Identify which cell holds the provided text, then report its [X, Y] central coordinate. 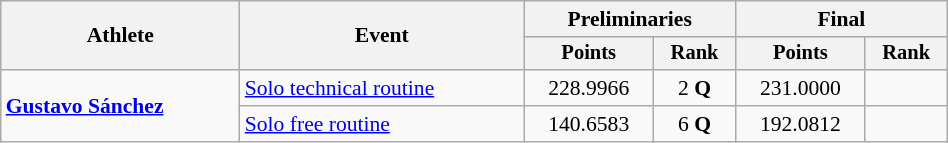
Final [842, 19]
Solo free routine [382, 124]
Gustavo Sánchez [120, 106]
140.6583 [589, 124]
Preliminaries [630, 19]
231.0000 [801, 88]
Event [382, 36]
6 Q [695, 124]
Solo technical routine [382, 88]
228.9966 [589, 88]
Athlete [120, 36]
192.0812 [801, 124]
2 Q [695, 88]
